Scan for the cell matching the given text and deliver its (X, Y) coordinate at center. 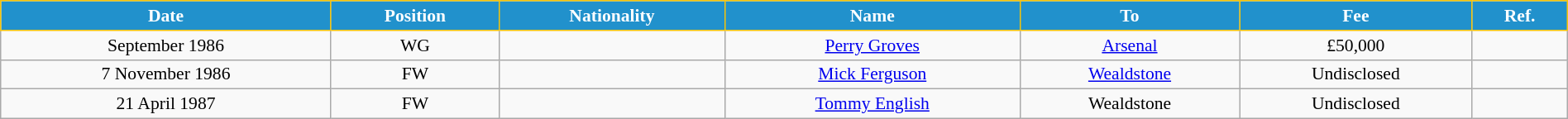
Nationality (612, 16)
Mick Ferguson (872, 74)
Arsenal (1130, 45)
Name (872, 16)
September 1986 (166, 45)
Tommy English (872, 104)
7 November 1986 (166, 74)
21 April 1987 (166, 104)
Fee (1356, 16)
WG (415, 45)
£50,000 (1356, 45)
Date (166, 16)
To (1130, 16)
Ref. (1520, 16)
Perry Groves (872, 45)
Position (415, 16)
